From the cell containing the given text, extract its center point as [X, Y] coordinate. 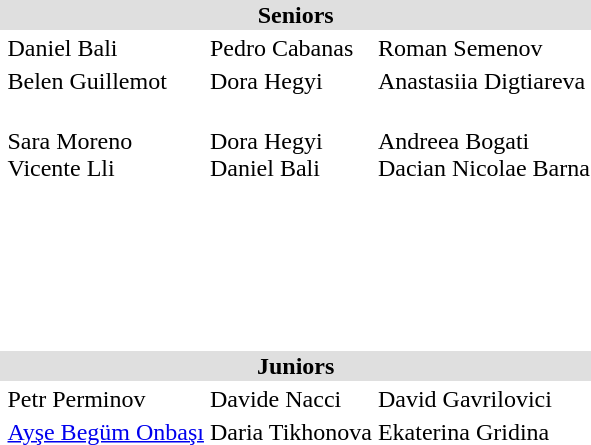
Belen Guillemot [106, 81]
Seniors [296, 15]
Anastasiia Digtiareva [484, 81]
Roman Semenov [484, 48]
Sara Moreno Vicente Lli [106, 141]
Davide Nacci [290, 399]
Pedro Cabanas [290, 48]
Dora Hegyi [290, 81]
Petr Perminov [106, 399]
Juniors [296, 366]
Andreea BogatiDacian Nicolae Barna [484, 141]
Daniel Bali [106, 48]
Dora HegyiDaniel Bali [290, 141]
David Gavrilovici [484, 399]
